Determine the (x, y) coordinate at the center of the cell enclosing the given text.  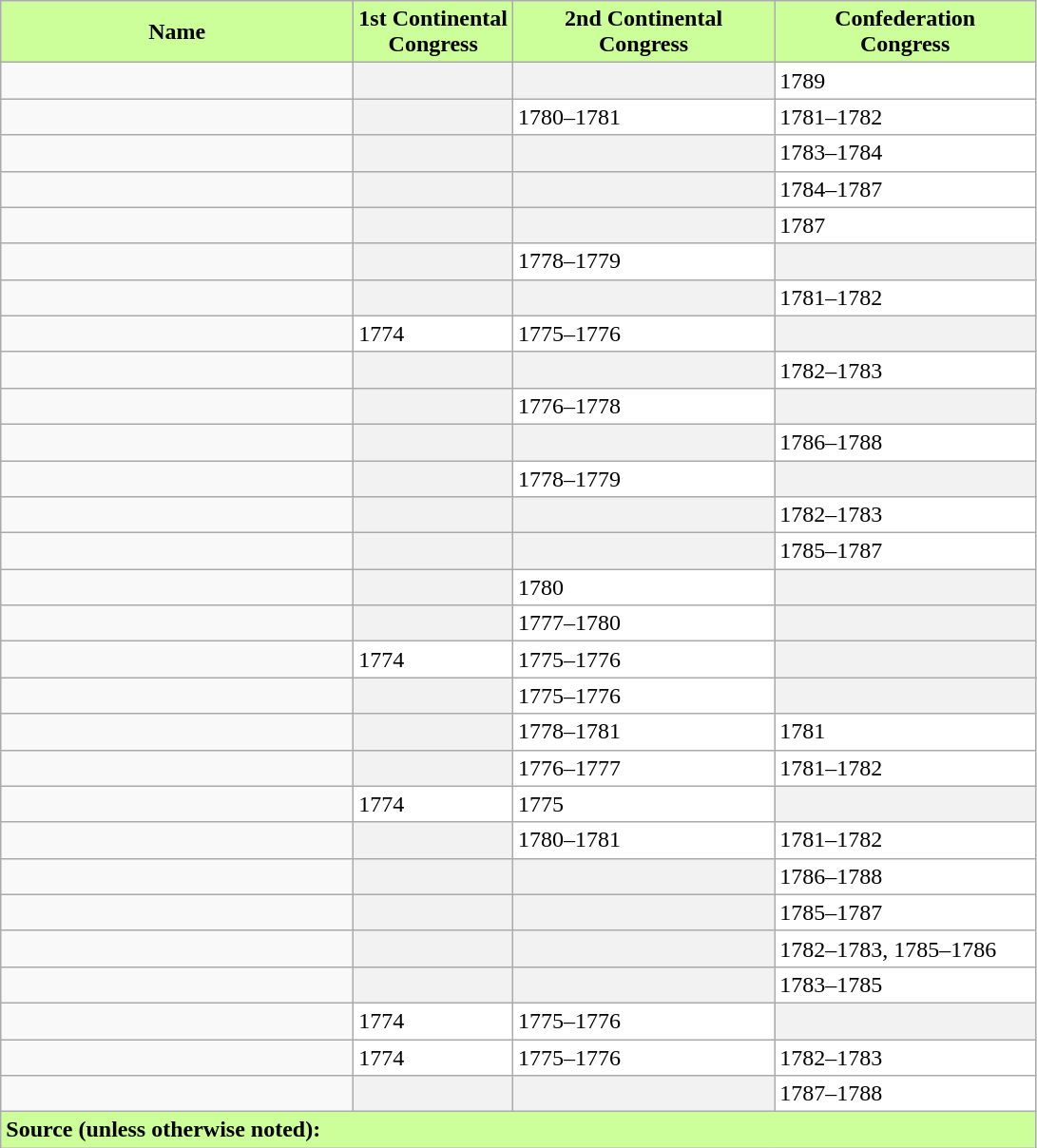
1778–1781 (644, 732)
1789 (905, 81)
1776–1777 (644, 768)
1775 (644, 804)
1787 (905, 225)
1783–1785 (905, 985)
1776–1778 (644, 406)
1787–1788 (905, 1094)
1777–1780 (644, 623)
ConfederationCongress (905, 32)
1780 (644, 587)
1781 (905, 732)
Source (unless otherwise noted): (519, 1130)
1782–1783, 1785–1786 (905, 948)
2nd ContinentalCongress (644, 32)
1st ContinentalCongress (433, 32)
1784–1787 (905, 189)
1783–1784 (905, 153)
Name (177, 32)
